Locate the cell with the specified text and output its (x, y) center coordinate. 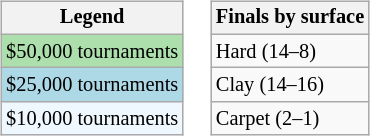
Clay (14–16) (290, 85)
Carpet (2–1) (290, 119)
$50,000 tournaments (92, 51)
Finals by surface (290, 18)
Legend (92, 18)
Hard (14–8) (290, 51)
$10,000 tournaments (92, 119)
$25,000 tournaments (92, 85)
